Provide the (X, Y) coordinate of the cell's center where the given text is located.  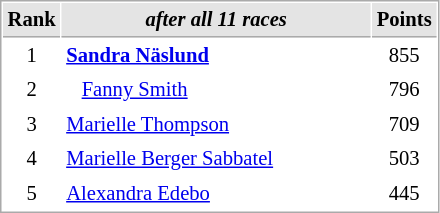
after all 11 races (216, 20)
Rank (32, 20)
Marielle Thompson (216, 124)
Points (404, 20)
Fanny Smith (216, 90)
796 (404, 90)
4 (32, 158)
2 (32, 90)
709 (404, 124)
1 (32, 56)
Sandra Näslund (216, 56)
3 (32, 124)
855 (404, 56)
445 (404, 194)
Alexandra Edebo (216, 194)
5 (32, 194)
503 (404, 158)
Marielle Berger Sabbatel (216, 158)
